For the text-containing cell, return its midpoint in [X, Y] coordinate format. 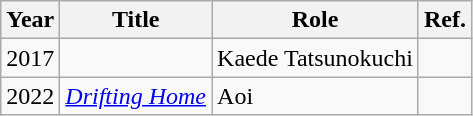
Year [30, 20]
Drifting Home [136, 96]
Role [316, 20]
Kaede Tatsunokuchi [316, 58]
2017 [30, 58]
2022 [30, 96]
Ref. [444, 20]
Title [136, 20]
Aoi [316, 96]
